Detect which cell encompasses the target text, then output its (X, Y) center coordinate. 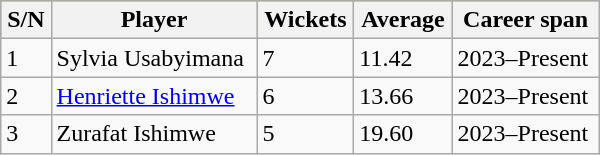
Career span (526, 20)
Wickets (306, 20)
5 (306, 134)
Average (403, 20)
6 (306, 96)
13.66 (403, 96)
7 (306, 58)
S/N (26, 20)
Sylvia Usabyimana (154, 58)
11.42 (403, 58)
Player (154, 20)
Zurafat Ishimwe (154, 134)
2 (26, 96)
1 (26, 58)
Henriette Ishimwe (154, 96)
3 (26, 134)
19.60 (403, 134)
